Scan for the cell matching the given text and deliver its [x, y] coordinate at center. 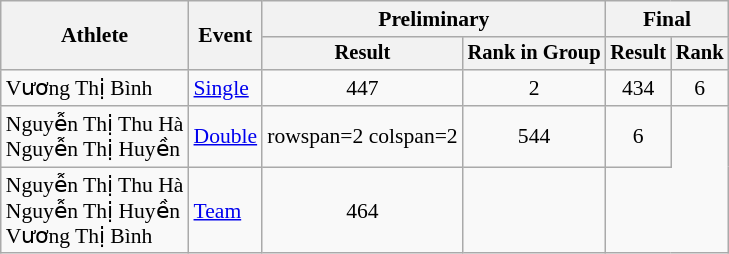
Rank in Group [534, 54]
rowspan=2 colspan=2 [362, 136]
Nguyễn Thị Thu HàNguyễn Thị Huyền [95, 136]
464 [362, 210]
Nguyễn Thị Thu HàNguyễn Thị HuyềnVương Thị Bình [95, 210]
447 [362, 88]
Vương Thị Bình [95, 88]
544 [534, 136]
Team [225, 210]
Final [666, 19]
Double [225, 136]
Single [225, 88]
Event [225, 36]
Rank [700, 54]
2 [534, 88]
434 [638, 88]
Preliminary [434, 19]
Athlete [95, 36]
